Determine the (x, y) coordinate at the center of the cell enclosing the given text.  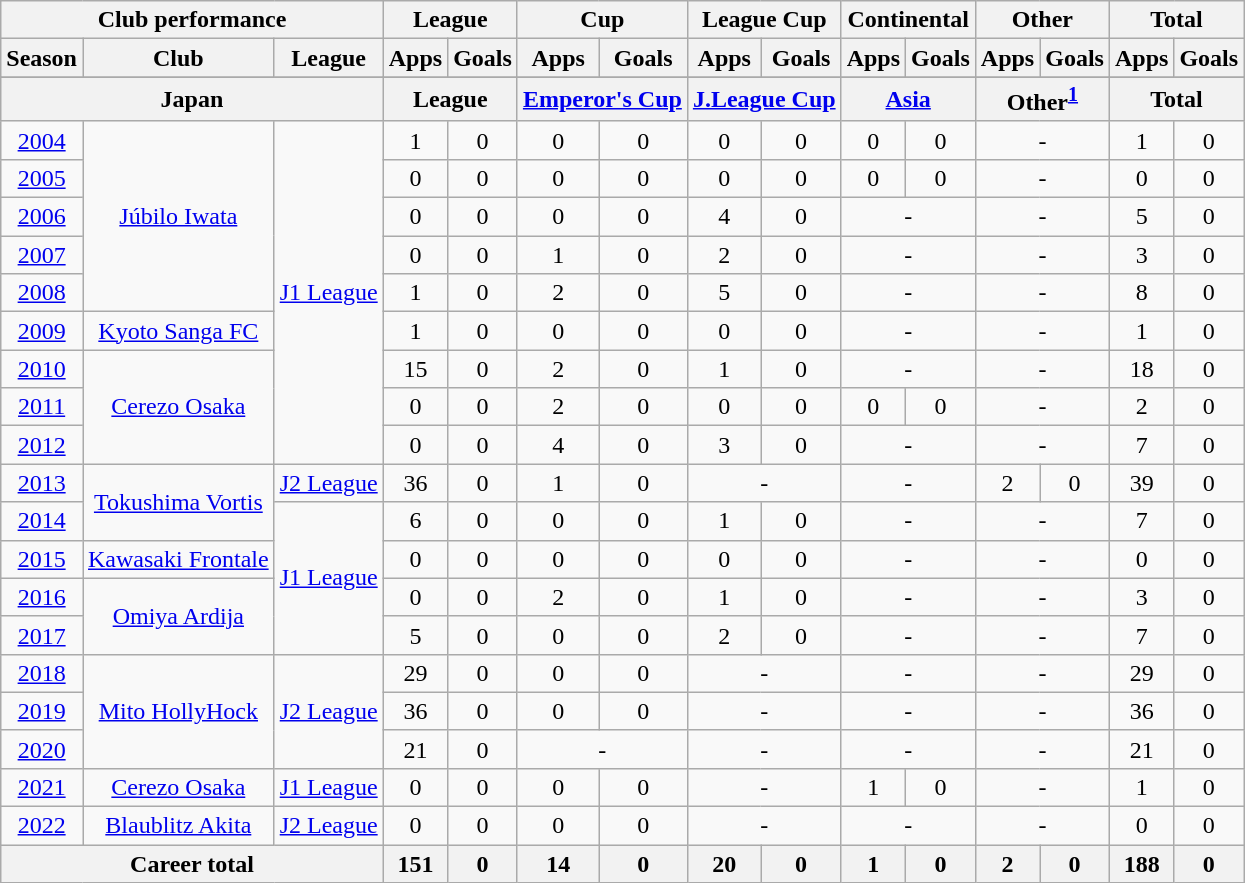
2018 (42, 673)
Career total (192, 864)
151 (415, 864)
2014 (42, 521)
2008 (42, 293)
2019 (42, 711)
18 (1141, 369)
2005 (42, 178)
Kawasaki Frontale (178, 559)
Emperor's Cup (602, 100)
Japan (192, 100)
8 (1141, 293)
2016 (42, 597)
2022 (42, 826)
188 (1141, 864)
Season (42, 58)
Júbilo Iwata (178, 216)
39 (1141, 483)
2017 (42, 635)
Asia (908, 100)
Blaublitz Akita (178, 826)
Tokushima Vortis (178, 502)
2009 (42, 331)
Continental (908, 20)
2004 (42, 140)
Cup (602, 20)
2021 (42, 787)
Club (178, 58)
2020 (42, 749)
2010 (42, 369)
14 (558, 864)
League Cup (764, 20)
6 (415, 521)
2012 (42, 445)
Other1 (1042, 100)
Mito HollyHock (178, 711)
2006 (42, 217)
J.League Cup (764, 100)
2013 (42, 483)
2011 (42, 407)
20 (724, 864)
2015 (42, 559)
15 (415, 369)
Club performance (192, 20)
Omiya Ardija (178, 616)
Other (1042, 20)
2007 (42, 255)
Kyoto Sanga FC (178, 331)
